Detect which cell encompasses the target text, then output its (x, y) center coordinate. 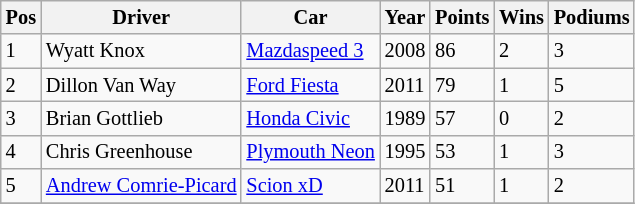
Driver (141, 17)
Andrew Comrie-Picard (141, 186)
Ford Fiesta (310, 85)
1995 (405, 152)
53 (462, 152)
Wins (522, 17)
Car (310, 17)
Year (405, 17)
Mazdaspeed 3 (310, 51)
57 (462, 118)
Pos (21, 17)
Scion xD (310, 186)
Wyatt Knox (141, 51)
0 (522, 118)
79 (462, 85)
51 (462, 186)
Podiums (592, 17)
Points (462, 17)
Honda Civic (310, 118)
Dillon Van Way (141, 85)
1989 (405, 118)
Chris Greenhouse (141, 152)
4 (21, 152)
2008 (405, 51)
Plymouth Neon (310, 152)
Brian Gottlieb (141, 118)
86 (462, 51)
